Return [x, y] of the center of cell containing provided text 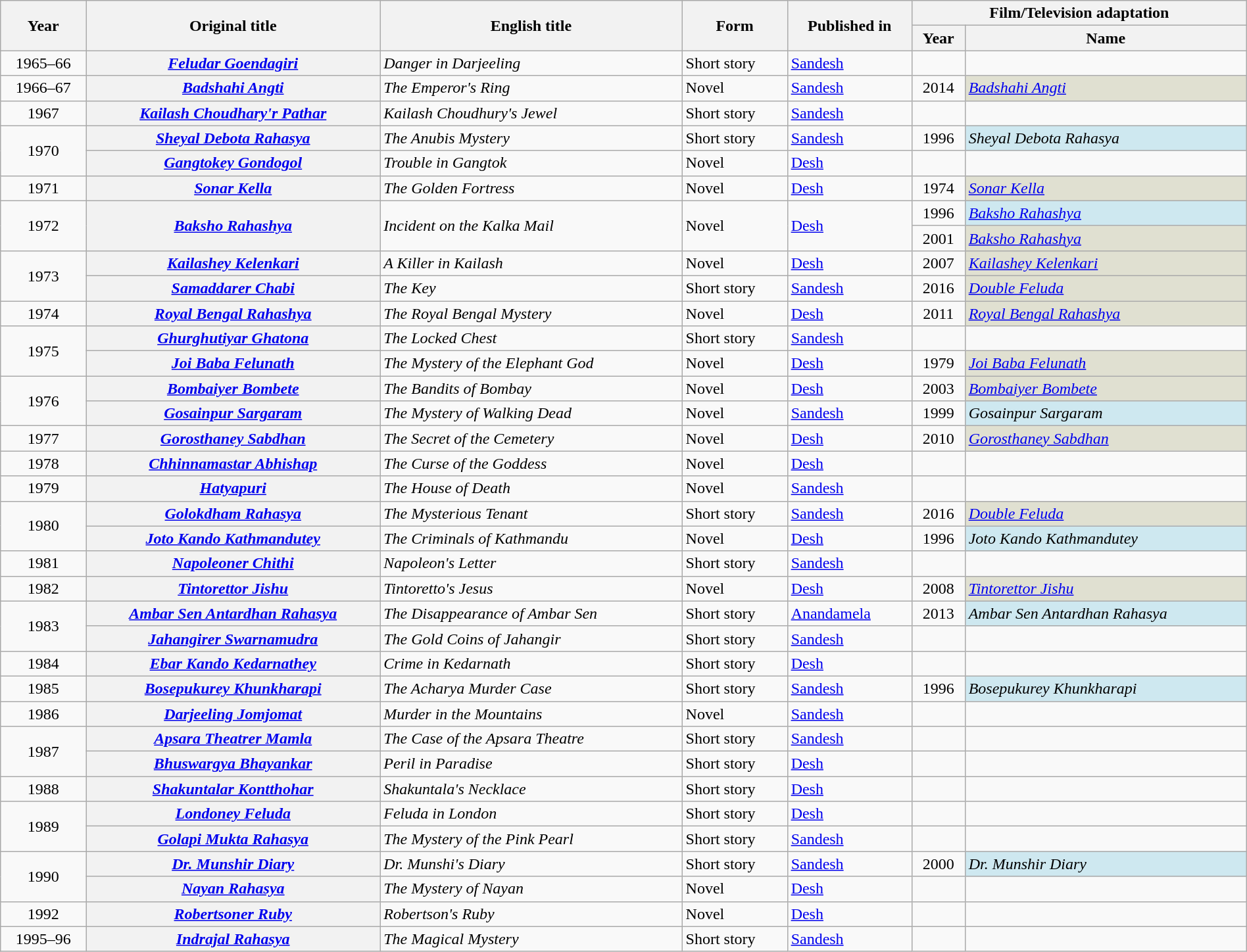
1984 [43, 663]
Feluda in London [531, 814]
1982 [43, 588]
Indrajal Rahasya [233, 939]
Hatyapuri [233, 488]
1971 [43, 188]
1978 [43, 464]
Danger in Darjeeling [531, 63]
1980 [43, 526]
Feludar Goendagiri [233, 63]
Golokdham Rahasya [233, 513]
2001 [938, 238]
Murder in the Mountains [531, 713]
Crime in Kedarnath [531, 663]
1990 [43, 876]
Dr. Munshi's Diary [531, 864]
The Disappearance of Ambar Sen [531, 613]
The Mystery of the Elephant God [531, 364]
The Mystery of Walking Dead [531, 414]
Ebar Kando Kedarnathey [233, 663]
1967 [43, 113]
Form [735, 26]
1970 [43, 151]
1975 [43, 351]
The Acharya Murder Case [531, 688]
The House of Death [531, 488]
The Criminals of Kathmandu [531, 538]
Kailash Choudhary'r Pathar [233, 113]
A Killer in Kailash [531, 263]
The Magical Mystery [531, 939]
The Locked Chest [531, 339]
1976 [43, 401]
1989 [43, 826]
1966–67 [43, 88]
The Mystery of Nayan [531, 889]
1987 [43, 751]
Robertsoner Ruby [233, 914]
The Bandits of Bombay [531, 389]
Golapi Mukta Rahasya [233, 839]
1985 [43, 688]
The Mysterious Tenant [531, 513]
2007 [938, 263]
Bhuswargya Bhayankar [233, 764]
Peril in Paradise [531, 764]
2014 [938, 88]
2010 [938, 439]
Apsara Theatrer Mamla [233, 739]
1995–96 [43, 939]
Napoleon's Letter [531, 563]
The Emperor's Ring [531, 88]
Trouble in Gangtok [531, 163]
Darjeeling Jomjomat [233, 713]
Chhinnamastar Abhishap [233, 464]
Samaddarer Chabi [233, 288]
2003 [938, 389]
Robertson's Ruby [531, 914]
1965–66 [43, 63]
Kailash Choudhury's Jewel [531, 113]
2000 [938, 864]
Film/Television adaptation [1079, 13]
1983 [43, 626]
2011 [938, 314]
Ghurghutiyar Ghatona [233, 339]
1981 [43, 563]
The Golden Fortress [531, 188]
The Anubis Mystery [531, 138]
Published in [850, 26]
The Case of the Apsara Theatre [531, 739]
Napoleoner Chithi [233, 563]
1977 [43, 439]
Incident on the Kalka Mail [531, 226]
1972 [43, 226]
The Royal Bengal Mystery [531, 314]
Shakuntala's Necklace [531, 789]
1999 [938, 414]
1988 [43, 789]
Gangtokey Gondogol [233, 163]
Original title [233, 26]
1973 [43, 275]
The Secret of the Cemetery [531, 439]
Anandamela [850, 613]
English title [531, 26]
2008 [938, 588]
Nayan Rahasya [233, 889]
Name [1106, 38]
2013 [938, 613]
Tintoretto's Jesus [531, 588]
Jahangirer Swarnamudra [233, 638]
1992 [43, 914]
Shakuntalar Kontthohar [233, 789]
The Gold Coins of Jahangir [531, 638]
The Key [531, 288]
1986 [43, 713]
The Mystery of the Pink Pearl [531, 839]
Londoney Feluda [233, 814]
The Curse of the Goddess [531, 464]
